From the cell containing the given text, extract its center point as [x, y] coordinate. 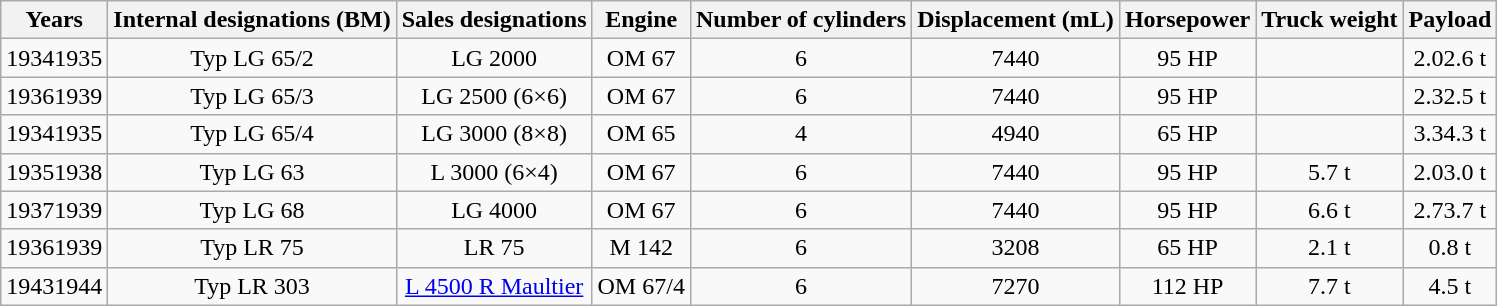
19371939 [54, 210]
Truck weight [1330, 20]
Internal designations (BM) [252, 20]
LR 75 [494, 248]
L 3000 (6×4) [494, 172]
M 142 [641, 248]
L 4500 R Maultier [494, 286]
Typ LG 68 [252, 210]
2.1 t [1330, 248]
19351938 [54, 172]
0.8 t [1450, 248]
Number of cylinders [800, 20]
LG 4000 [494, 210]
Typ LG 63 [252, 172]
Typ LR 75 [252, 248]
112 HP [1187, 286]
Typ LR 303 [252, 286]
LG 2500 (6×6) [494, 96]
OM 65 [641, 134]
4 [800, 134]
2.03.0 t [1450, 172]
3208 [1016, 248]
4940 [1016, 134]
Typ LG 65/4 [252, 134]
Displacement (mL) [1016, 20]
19431944 [54, 286]
7.7 t [1330, 286]
2.73.7 t [1450, 210]
5.7 t [1330, 172]
Sales designations [494, 20]
Typ LG 65/2 [252, 58]
7270 [1016, 286]
3.34.3 t [1450, 134]
OM 67/4 [641, 286]
2.32.5 t [1450, 96]
LG 2000 [494, 58]
Horsepower [1187, 20]
Typ LG 65/3 [252, 96]
4.5 t [1450, 286]
Years [54, 20]
Engine [641, 20]
6.6 t [1330, 210]
Payload [1450, 20]
LG 3000 (8×8) [494, 134]
2.02.6 t [1450, 58]
